Capture the cell that displays the provided text and extract its [x, y] central coordinate. 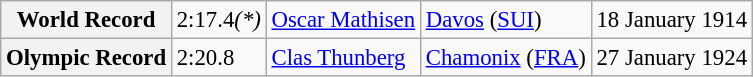
Clas Thunberg [343, 58]
Chamonix (FRA) [506, 58]
Olympic Record [86, 58]
Davos (SUI) [506, 20]
18 January 1914 [672, 20]
27 January 1924 [672, 58]
2:17.4(*) [218, 20]
Oscar Mathisen [343, 20]
World Record [86, 20]
2:20.8 [218, 58]
